Pinpoint the cell where the given text exists, returning its (X, Y) midpoint coordinate. 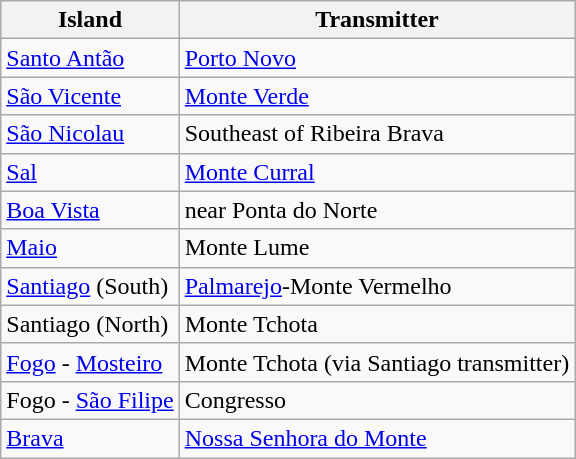
São Nicolau (90, 134)
Southeast of Ribeira Brava (377, 134)
Palmarejo-Monte Vermelho (377, 286)
Transmitter (377, 20)
São Vicente (90, 96)
Porto Novo (377, 58)
Monte Curral (377, 172)
Monte Lume (377, 248)
Santo Antão (90, 58)
Sal (90, 172)
Monte Verde (377, 96)
Nossa Senhora do Monte (377, 438)
Fogo - Mosteiro (90, 362)
Santiago (South) (90, 286)
near Ponta do Norte (377, 210)
Maio (90, 248)
Brava (90, 438)
Congresso (377, 400)
Boa Vista (90, 210)
Monte Tchota (via Santiago transmitter) (377, 362)
Monte Tchota (377, 324)
Santiago (North) (90, 324)
Fogo - São Filipe (90, 400)
Island (90, 20)
